Return [X, Y] of the center of cell containing provided text 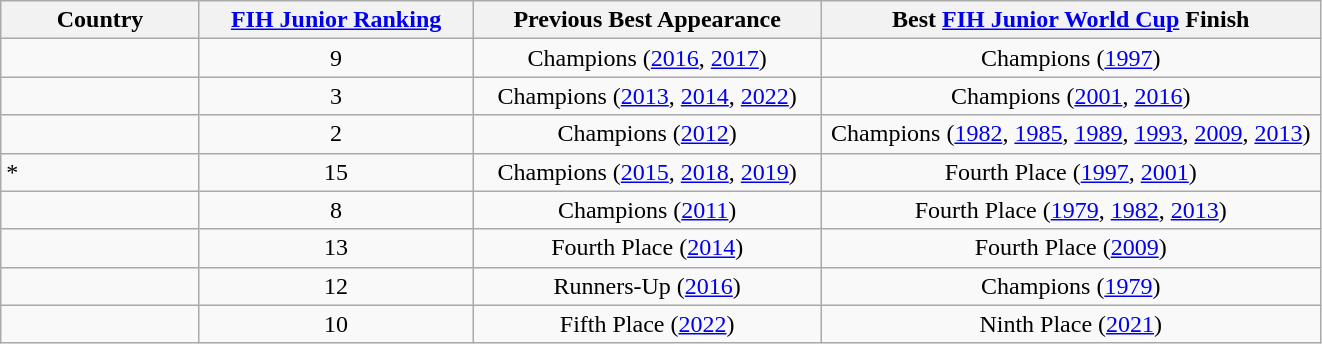
Runners-Up (2016) [648, 286]
15 [336, 172]
13 [336, 248]
Champions (2001, 2016) [1070, 96]
* [100, 172]
Champions (1979) [1070, 286]
Country [100, 20]
Champions (2011) [648, 210]
3 [336, 96]
Fourth Place (1979, 1982, 2013) [1070, 210]
FIH Junior Ranking [336, 20]
Champions (2015, 2018, 2019) [648, 172]
Champions (2016, 2017) [648, 58]
12 [336, 286]
Fourth Place (2014) [648, 248]
Best FIH Junior World Cup Finish [1070, 20]
8 [336, 210]
Fourth Place (2009) [1070, 248]
Champions (2012) [648, 134]
Champions (1997) [1070, 58]
Fifth Place (2022) [648, 324]
Champions (1982, 1985, 1989, 1993, 2009, 2013) [1070, 134]
Champions (2013, 2014, 2022) [648, 96]
10 [336, 324]
Fourth Place (1997, 2001) [1070, 172]
Ninth Place (2021) [1070, 324]
Previous Best Appearance [648, 20]
2 [336, 134]
9 [336, 58]
